Search for the cell housing the specified text and yield its [x, y] center coordinate. 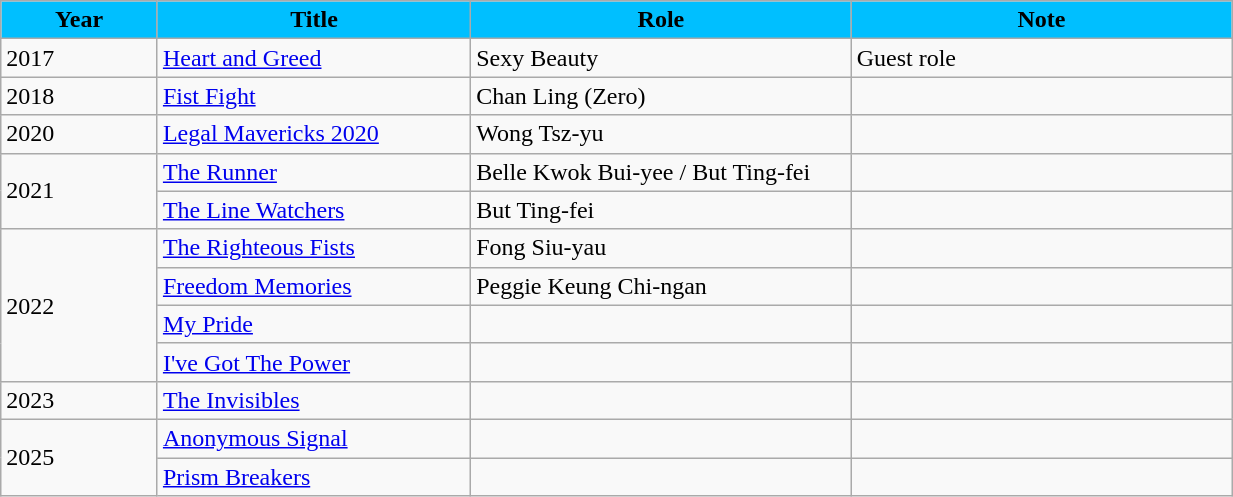
2023 [80, 400]
2021 [80, 191]
Title [314, 20]
The Invisibles [314, 400]
But Ting-fei [661, 210]
My Pride [314, 324]
The Line Watchers [314, 210]
Prism Breakers [314, 477]
I've Got The Power [314, 362]
The Runner [314, 172]
Fist Fight [314, 96]
2025 [80, 457]
2022 [80, 305]
Wong Tsz-yu [661, 134]
Heart and Greed [314, 58]
Anonymous Signal [314, 438]
The Righteous Fists [314, 248]
Chan Ling (Zero) [661, 96]
Sexy Beauty [661, 58]
Belle Kwok Bui-yee / But Ting-fei [661, 172]
Legal Mavericks 2020 [314, 134]
Role [661, 20]
Fong Siu-yau [661, 248]
Peggie Keung Chi-ngan [661, 286]
2017 [80, 58]
Note [1042, 20]
Year [80, 20]
Guest role [1042, 58]
2020 [80, 134]
2018 [80, 96]
Freedom Memories [314, 286]
